Identify which cell holds the provided text, then report its [x, y] central coordinate. 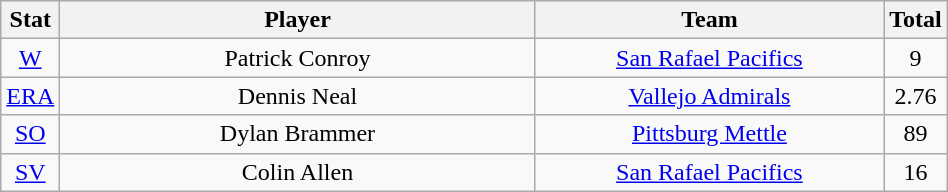
Stat [30, 20]
SV [30, 172]
Dennis Neal [298, 96]
SO [30, 134]
Dylan Brammer [298, 134]
Colin Allen [298, 172]
ERA [30, 96]
Pittsburg Mettle [710, 134]
9 [916, 58]
Total [916, 20]
Vallejo Admirals [710, 96]
89 [916, 134]
Patrick Conroy [298, 58]
W [30, 58]
2.76 [916, 96]
Team [710, 20]
16 [916, 172]
Player [298, 20]
